Extract the (X, Y) coordinate from the center of the cell holding the provided text.  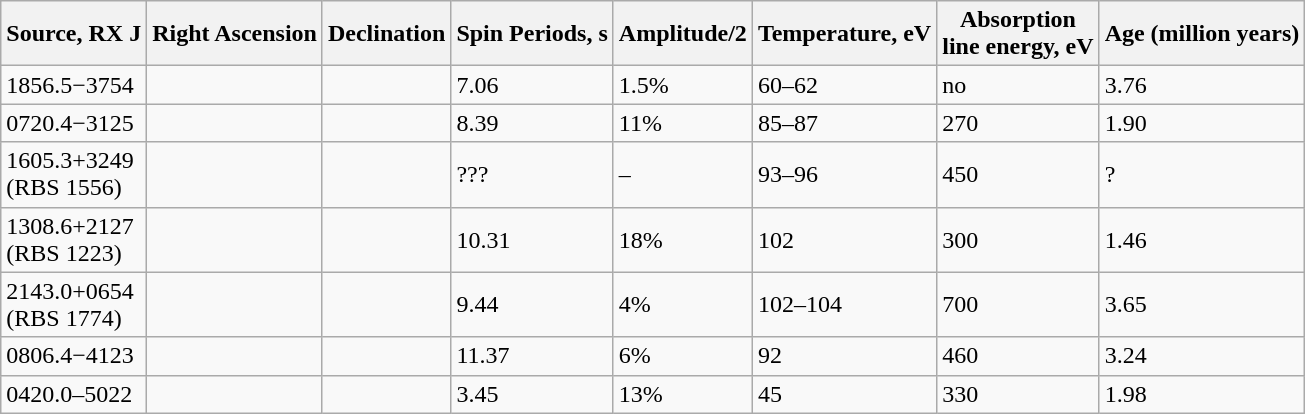
92 (844, 356)
Source, RX J (74, 34)
460 (1018, 356)
18% (682, 240)
0806.4−4123 (74, 356)
7.06 (532, 85)
1.98 (1202, 394)
3.24 (1202, 356)
no (1018, 85)
– (682, 174)
93–96 (844, 174)
Temperature, eV (844, 34)
4% (682, 304)
3.76 (1202, 85)
2143.0+0654(RBS 1774) (74, 304)
3.45 (532, 394)
8.39 (532, 123)
85–87 (844, 123)
1.46 (1202, 240)
13% (682, 394)
Amplitude/2 (682, 34)
330 (1018, 394)
11% (682, 123)
1.90 (1202, 123)
102–104 (844, 304)
10.31 (532, 240)
11.37 (532, 356)
3.65 (1202, 304)
Declination (386, 34)
0720.4−3125 (74, 123)
1308.6+2127(RBS 1223) (74, 240)
6% (682, 356)
? (1202, 174)
??? (532, 174)
1856.5−3754 (74, 85)
450 (1018, 174)
1605.3+3249(RBS 1556) (74, 174)
9.44 (532, 304)
Right Ascension (235, 34)
102 (844, 240)
300 (1018, 240)
Spin Periods, s (532, 34)
Absorptionline energy, eV (1018, 34)
270 (1018, 123)
0420.0–5022 (74, 394)
45 (844, 394)
Age (million years) (1202, 34)
60–62 (844, 85)
1.5% (682, 85)
700 (1018, 304)
